Pinpoint the cell where the given text exists, returning its (x, y) midpoint coordinate. 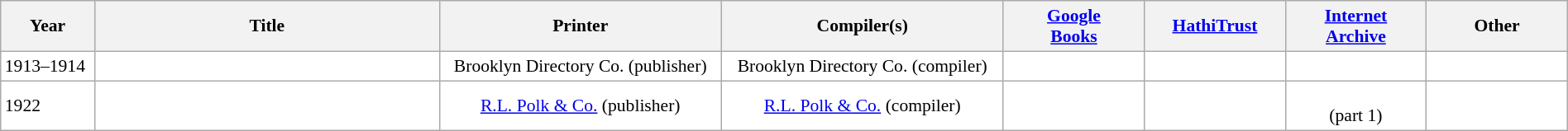
Brooklyn Directory Co. (compiler) (862, 66)
Year (48, 26)
1913–1914 (48, 66)
1922 (48, 105)
Printer (581, 26)
InternetArchive (1355, 26)
Compiler(s) (862, 26)
R.L. Polk & Co. (compiler) (862, 105)
HathiTrust (1215, 26)
Brooklyn Directory Co. (publisher) (581, 66)
Title (266, 26)
(part 1) (1355, 105)
GoogleBooks (1073, 26)
Other (1497, 26)
R.L. Polk & Co. (publisher) (581, 105)
